Return [X, Y] of the center of cell containing provided text 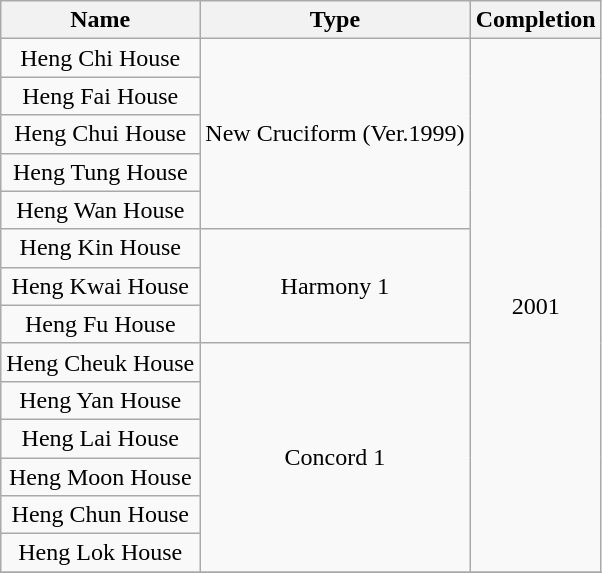
Heng Moon House [100, 477]
Heng Cheuk House [100, 362]
Heng Fai House [100, 96]
Heng Chun House [100, 515]
Heng Fu House [100, 324]
Heng Tung House [100, 172]
Heng Kin House [100, 248]
Heng Yan House [100, 400]
2001 [536, 306]
Heng Chui House [100, 134]
Heng Lai House [100, 438]
Heng Chi House [100, 58]
Heng Lok House [100, 553]
Concord 1 [335, 457]
Type [335, 20]
Heng Wan House [100, 210]
Name [100, 20]
Completion [536, 20]
Harmony 1 [335, 286]
Heng Kwai House [100, 286]
New Cruciform (Ver.1999) [335, 134]
